Identify which cell holds the provided text, then report its (x, y) central coordinate. 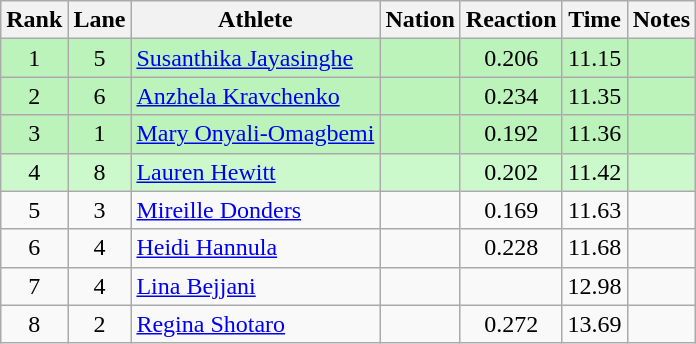
Nation (420, 20)
Time (594, 20)
0.272 (511, 324)
12.98 (594, 286)
Mireille Donders (256, 210)
Heidi Hannula (256, 248)
Rank (34, 20)
11.42 (594, 172)
7 (34, 286)
13.69 (594, 324)
Regina Shotaro (256, 324)
0.234 (511, 96)
Mary Onyali-Omagbemi (256, 134)
0.169 (511, 210)
Notes (661, 20)
Reaction (511, 20)
0.202 (511, 172)
Lauren Hewitt (256, 172)
0.206 (511, 58)
11.36 (594, 134)
11.15 (594, 58)
0.192 (511, 134)
11.68 (594, 248)
0.228 (511, 248)
Lane (100, 20)
11.35 (594, 96)
Susanthika Jayasinghe (256, 58)
Lina Bejjani (256, 286)
Athlete (256, 20)
Anzhela Kravchenko (256, 96)
11.63 (594, 210)
